Pinpoint the cell where the given text exists, returning its [X, Y] midpoint coordinate. 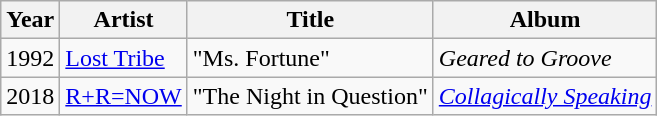
"The Night in Question" [310, 96]
Artist [124, 20]
Collagically Speaking [545, 96]
Album [545, 20]
Geared to Groove [545, 58]
R+R=NOW [124, 96]
Title [310, 20]
2018 [30, 96]
1992 [30, 58]
Lost Tribe [124, 58]
Year [30, 20]
"Ms. Fortune" [310, 58]
